Capture the cell that displays the provided text and extract its [x, y] central coordinate. 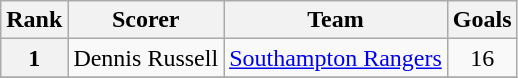
Rank [34, 20]
Team [336, 20]
Goals [482, 20]
Scorer [146, 20]
Dennis Russell [146, 58]
16 [482, 58]
1 [34, 58]
Southampton Rangers [336, 58]
